Return the [X, Y] coordinate for the center point of the cell that contains the specified text.  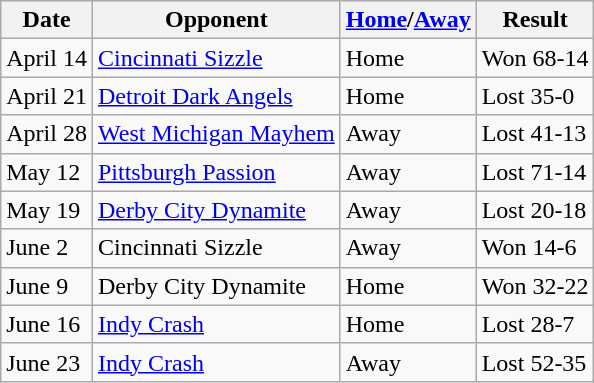
Lost 28-7 [535, 324]
Pittsburgh Passion [216, 172]
May 19 [47, 210]
Opponent [216, 20]
Won 32-22 [535, 286]
Lost 71-14 [535, 172]
April 21 [47, 96]
April 14 [47, 58]
Detroit Dark Angels [216, 96]
June 16 [47, 324]
April 28 [47, 134]
June 9 [47, 286]
June 2 [47, 248]
Lost 35-0 [535, 96]
Home/Away [408, 20]
May 12 [47, 172]
Won 68-14 [535, 58]
West Michigan Mayhem [216, 134]
Lost 20-18 [535, 210]
Won 14-6 [535, 248]
Result [535, 20]
Lost 52-35 [535, 362]
Lost 41-13 [535, 134]
June 23 [47, 362]
Date [47, 20]
